Provide the (X, Y) coordinate of the cell's center where the given text is located.  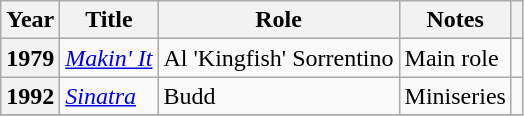
1979 (30, 58)
Budd (278, 96)
Role (278, 20)
Main role (455, 58)
Year (30, 20)
Notes (455, 20)
1992 (30, 96)
Makin' It (109, 58)
Sinatra (109, 96)
Miniseries (455, 96)
Al 'Kingfish' Sorrentino (278, 58)
Title (109, 20)
